Pinpoint the cell where the given text exists, returning its [X, Y] midpoint coordinate. 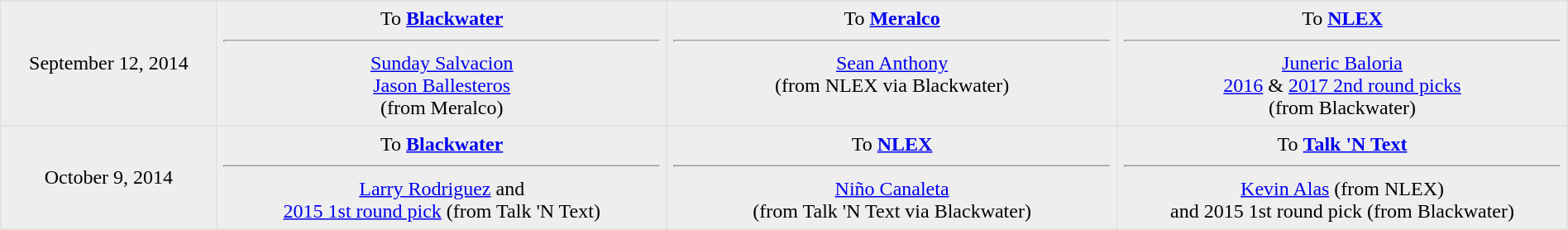
To NLEXJuneric Baloria2016 & 2017 2nd round picks(from Blackwater) [1342, 64]
September 12, 2014 [109, 64]
To BlackwaterLarry Rodriguez and 2015 1st round pick (from Talk 'N Text) [442, 177]
To MeralcoSean Anthony(from NLEX via Blackwater) [892, 64]
To NLEXNiño Canaleta(from Talk 'N Text via Blackwater) [892, 177]
October 9, 2014 [109, 177]
To Talk 'N TextKevin Alas (from NLEX)and 2015 1st round pick (from Blackwater) [1342, 177]
To BlackwaterSunday SalvacionJason Ballesteros(from Meralco) [442, 64]
